Detect which cell encompasses the target text, then output its (x, y) center coordinate. 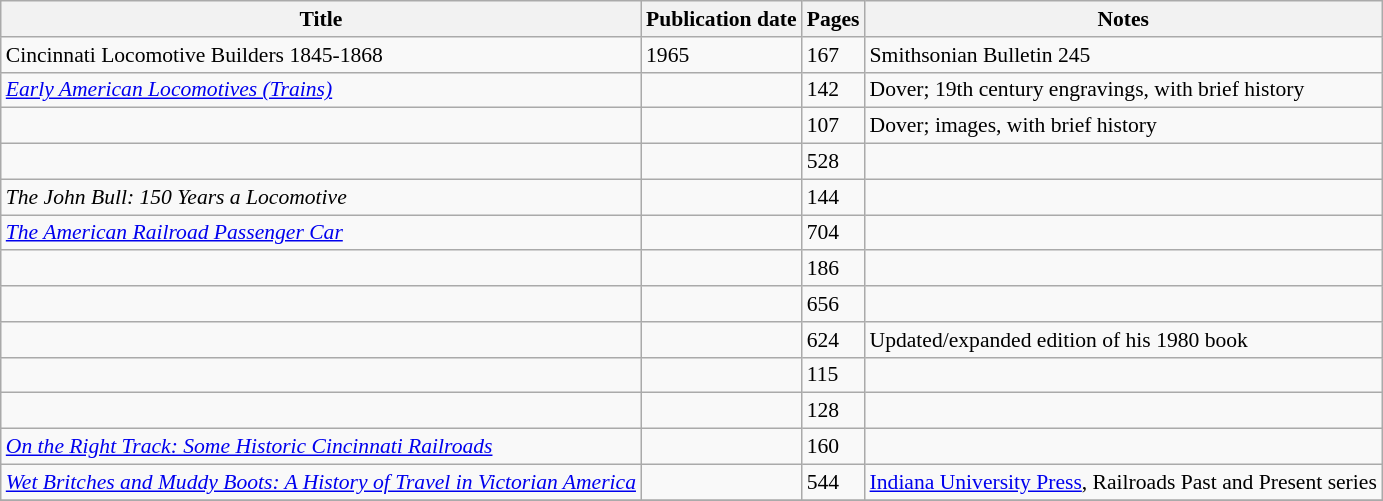
528 (834, 162)
Wet Britches and Muddy Boots: A History of Travel in Victorian America (321, 482)
160 (834, 447)
Dover; 19th century engravings, with brief history (1124, 90)
107 (834, 126)
Notes (1124, 19)
142 (834, 90)
Cincinnati Locomotive Builders 1845-1868 (321, 55)
Pages (834, 19)
656 (834, 304)
144 (834, 197)
186 (834, 269)
Title (321, 19)
Smithsonian Bulletin 245 (1124, 55)
Indiana University Press, Railroads Past and Present series (1124, 482)
167 (834, 55)
The American Railroad Passenger Car (321, 233)
128 (834, 411)
544 (834, 482)
Early American Locomotives (Trains) (321, 90)
Dover; images, with brief history (1124, 126)
On the Right Track: Some Historic Cincinnati Railroads (321, 447)
115 (834, 375)
624 (834, 340)
Publication date (722, 19)
704 (834, 233)
Updated/expanded edition of his 1980 book (1124, 340)
The John Bull: 150 Years a Locomotive (321, 197)
1965 (722, 55)
